Extract the (X, Y) coordinate from the center of the cell holding the provided text.  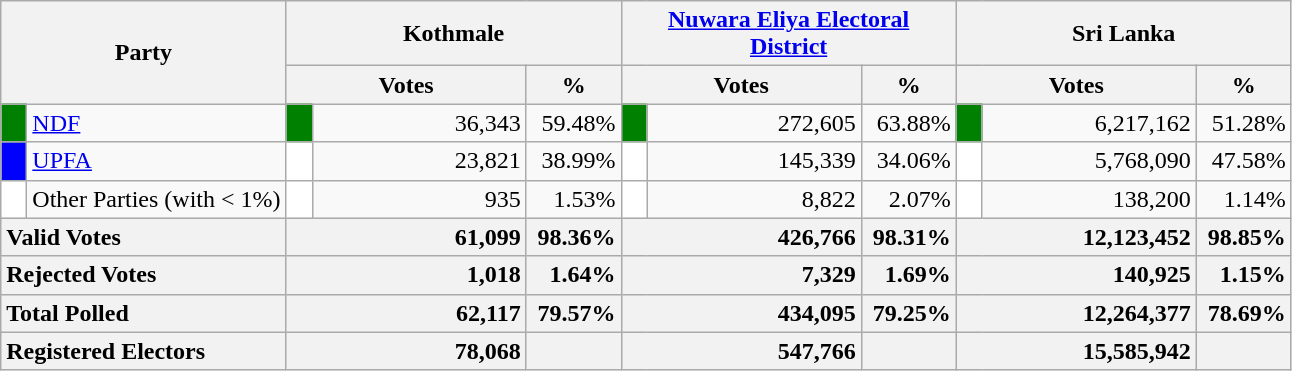
15,585,942 (1076, 351)
1,018 (406, 275)
1.15% (1244, 275)
935 (419, 199)
51.28% (1244, 123)
78,068 (406, 351)
98.85% (1244, 237)
Sri Lanka (1124, 34)
12,123,452 (1076, 237)
UPFA (156, 161)
Registered Electors (144, 351)
98.31% (908, 237)
59.48% (574, 123)
Rejected Votes (144, 275)
79.25% (908, 313)
Valid Votes (144, 237)
78.69% (1244, 313)
79.57% (574, 313)
NDF (156, 123)
547,766 (741, 351)
36,343 (419, 123)
5,768,090 (1089, 161)
138,200 (1089, 199)
47.58% (1244, 161)
8,822 (754, 199)
Kothmale (454, 34)
23,821 (419, 161)
Party (144, 52)
2.07% (908, 199)
63.88% (908, 123)
145,339 (754, 161)
98.36% (574, 237)
7,329 (741, 275)
1.53% (574, 199)
6,217,162 (1089, 123)
272,605 (754, 123)
1.69% (908, 275)
Nuwara Eliya Electoral District (788, 34)
Total Polled (144, 313)
1.64% (574, 275)
140,925 (1076, 275)
38.99% (574, 161)
Other Parties (with < 1%) (156, 199)
434,095 (741, 313)
62,117 (406, 313)
34.06% (908, 161)
1.14% (1244, 199)
12,264,377 (1076, 313)
61,099 (406, 237)
426,766 (741, 237)
